Provide the [x, y] coordinate of the cell's center where the given text is located.  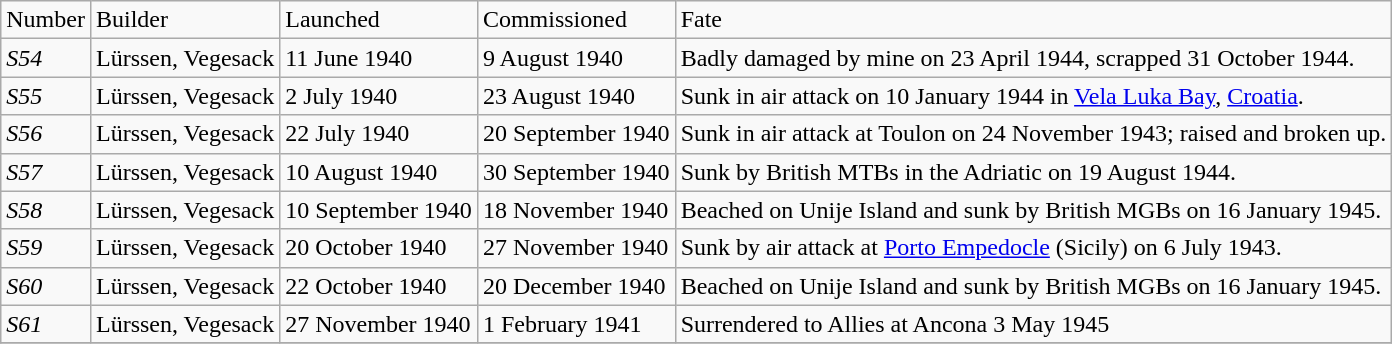
Sunk by British MTBs in the Adriatic on 19 August 1944. [1034, 172]
10 August 1940 [379, 172]
Surrendered to Allies at Ancona 3 May 1945 [1034, 324]
S60 [46, 286]
20 September 1940 [576, 134]
22 October 1940 [379, 286]
Commissioned [576, 20]
Number [46, 20]
11 June 1940 [379, 58]
Builder [184, 20]
S59 [46, 248]
9 August 1940 [576, 58]
Badly damaged by mine on 23 April 1944, scrapped 31 October 1944. [1034, 58]
Sunk by air attack at Porto Empedocle (Sicily) on 6 July 1943. [1034, 248]
Sunk in air attack on 10 January 1944 in Vela Luka Bay, Croatia. [1034, 96]
S55 [46, 96]
1 February 1941 [576, 324]
18 November 1940 [576, 210]
S54 [46, 58]
22 July 1940 [379, 134]
Launched [379, 20]
Sunk in air attack at Toulon on 24 November 1943; raised and broken up. [1034, 134]
S57 [46, 172]
23 August 1940 [576, 96]
20 October 1940 [379, 248]
30 September 1940 [576, 172]
S61 [46, 324]
2 July 1940 [379, 96]
20 December 1940 [576, 286]
10 September 1940 [379, 210]
S56 [46, 134]
Fate [1034, 20]
S58 [46, 210]
